Determine the [X, Y] coordinate at the center of the cell enclosing the given text.  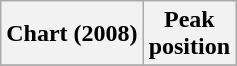
Peakposition [189, 34]
Chart (2008) [72, 34]
